Return (X, Y) of the center of cell containing provided text 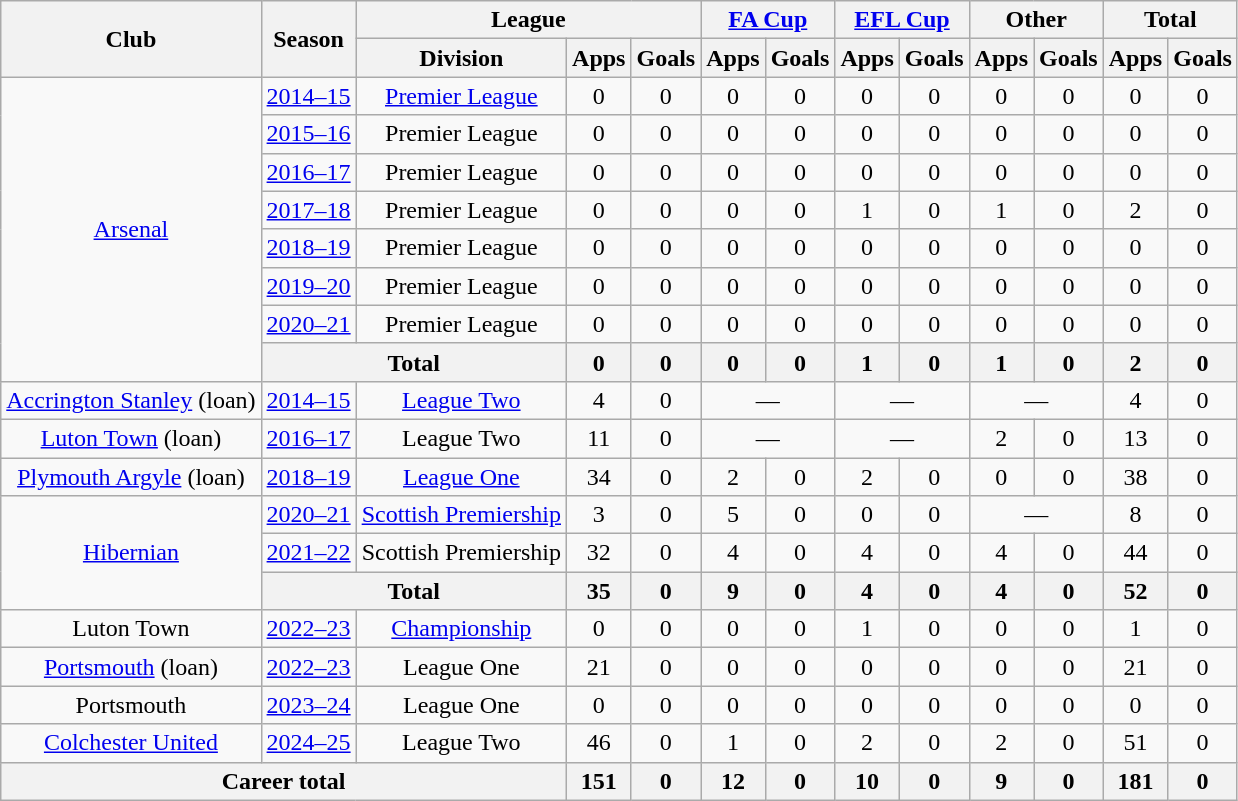
46 (599, 743)
Hibernian (131, 553)
52 (1135, 591)
Other (1036, 20)
Luton Town (loan) (131, 438)
Division (461, 58)
2021–22 (308, 553)
League (528, 20)
10 (867, 781)
13 (1135, 438)
2017–18 (308, 210)
Portsmouth (131, 705)
8 (1135, 515)
Plymouth Argyle (loan) (131, 477)
EFL Cup (902, 20)
Portsmouth (loan) (131, 667)
FA Cup (768, 20)
2015–16 (308, 134)
2024–25 (308, 743)
32 (599, 553)
5 (733, 515)
35 (599, 591)
51 (1135, 743)
Club (131, 39)
181 (1135, 781)
Arsenal (131, 229)
Career total (284, 781)
151 (599, 781)
38 (1135, 477)
2019–20 (308, 286)
Luton Town (131, 629)
12 (733, 781)
3 (599, 515)
2023–24 (308, 705)
Season (308, 39)
44 (1135, 553)
Accrington Stanley (loan) (131, 400)
34 (599, 477)
Colchester United (131, 743)
11 (599, 438)
Championship (461, 629)
